Identify which cell holds the provided text, then report its (X, Y) central coordinate. 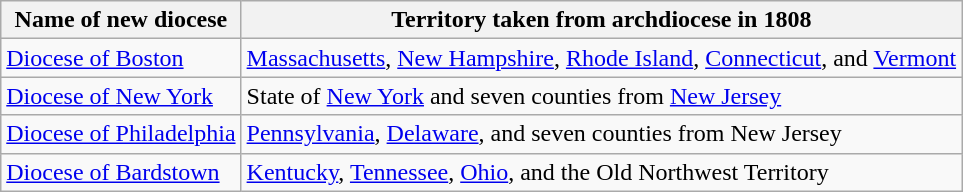
State of New York and seven counties from New Jersey (602, 96)
Name of new diocese (121, 20)
Diocese of Philadelphia (121, 134)
Territory taken from archdiocese in 1808 (602, 20)
Kentucky, Tennessee, Ohio, and the Old Northwest Territory (602, 172)
Diocese of New York (121, 96)
Diocese of Boston (121, 58)
Diocese of Bardstown (121, 172)
Pennsylvania, Delaware, and seven counties from New Jersey (602, 134)
Massachusetts, New Hampshire, Rhode Island, Connecticut, and Vermont (602, 58)
